Detect which cell encompasses the target text, then output its [X, Y] center coordinate. 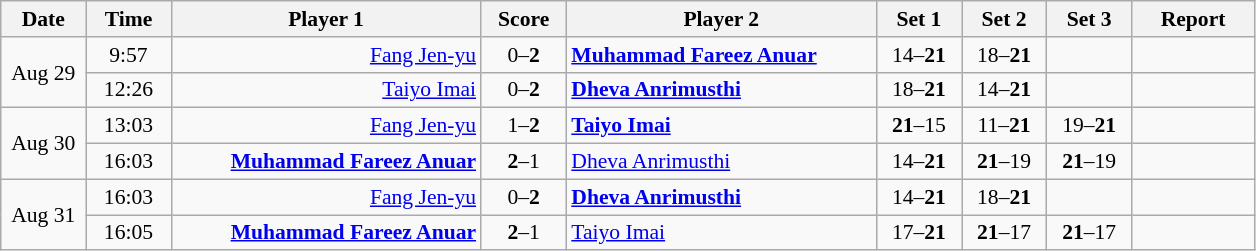
Score [524, 19]
Date [44, 19]
Set 1 [918, 19]
Aug 30 [44, 144]
1–2 [524, 126]
21–15 [918, 126]
12:26 [128, 90]
Report [1194, 19]
11–21 [1004, 126]
Set 3 [1090, 19]
Player 1 [326, 19]
19–21 [1090, 126]
Player 2 [721, 19]
Aug 29 [44, 72]
17–21 [918, 233]
13:03 [128, 126]
9:57 [128, 55]
16:05 [128, 233]
Aug 31 [44, 214]
Set 2 [1004, 19]
Time [128, 19]
